Pinpoint the cell where the given text exists, returning its [x, y] midpoint coordinate. 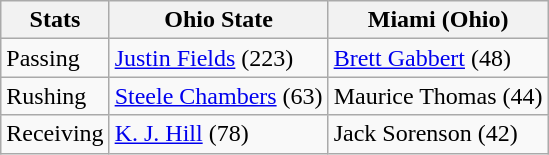
Maurice Thomas (44) [438, 96]
Rushing [55, 96]
Steele Chambers (63) [218, 96]
Jack Sorenson (42) [438, 134]
Stats [55, 20]
Passing [55, 58]
Justin Fields (223) [218, 58]
K. J. Hill (78) [218, 134]
Miami (Ohio) [438, 20]
Brett Gabbert (48) [438, 58]
Receiving [55, 134]
Ohio State [218, 20]
